Pinpoint the cell where the given text exists, returning its [x, y] midpoint coordinate. 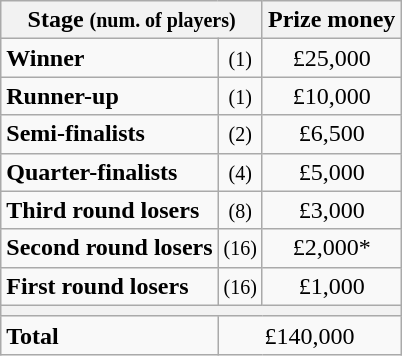
Winner [110, 58]
(8) [240, 210]
Prize money [331, 20]
Third round losers [110, 210]
Semi-finalists [110, 134]
Quarter-finalists [110, 172]
£10,000 [331, 96]
£1,000 [331, 286]
Runner-up [110, 96]
(2) [240, 134]
£25,000 [331, 58]
£3,000 [331, 210]
£5,000 [331, 172]
£6,500 [331, 134]
Stage (num. of players) [132, 20]
£2,000* [331, 248]
Total [110, 335]
First round losers [110, 286]
(4) [240, 172]
£140,000 [310, 335]
Second round losers [110, 248]
